Provide the [X, Y] coordinate of the cell's center where the given text is located.  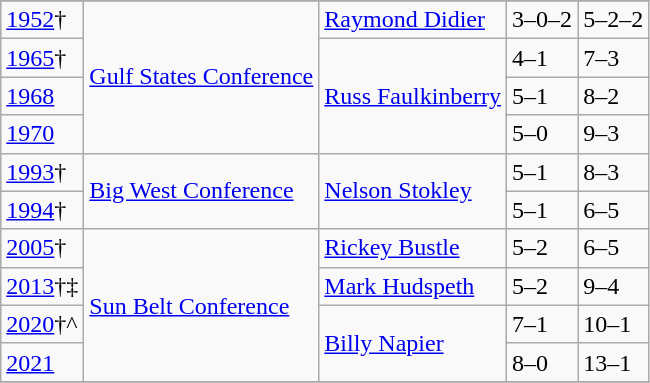
Nelson Stokley [413, 191]
13–1 [614, 362]
1993† [42, 172]
1952† [42, 20]
10–1 [614, 324]
Gulf States Conference [202, 77]
Rickey Bustle [413, 248]
2020†^ [42, 324]
Sun Belt Conference [202, 305]
5–0 [542, 134]
2005† [42, 248]
Big West Conference [202, 191]
1965† [42, 58]
1994† [42, 210]
7–1 [542, 324]
1968 [42, 96]
Raymond Didier [413, 20]
8–0 [542, 362]
1970 [42, 134]
4–1 [542, 58]
2013†‡ [42, 286]
Billy Napier [413, 343]
3–0–2 [542, 20]
2021 [42, 362]
7–3 [614, 58]
9–4 [614, 286]
Mark Hudspeth [413, 286]
8–3 [614, 172]
9–3 [614, 134]
8–2 [614, 96]
Russ Faulkinberry [413, 96]
5–2–2 [614, 20]
